Extract the (X, Y) coordinate from the center of the cell holding the provided text.  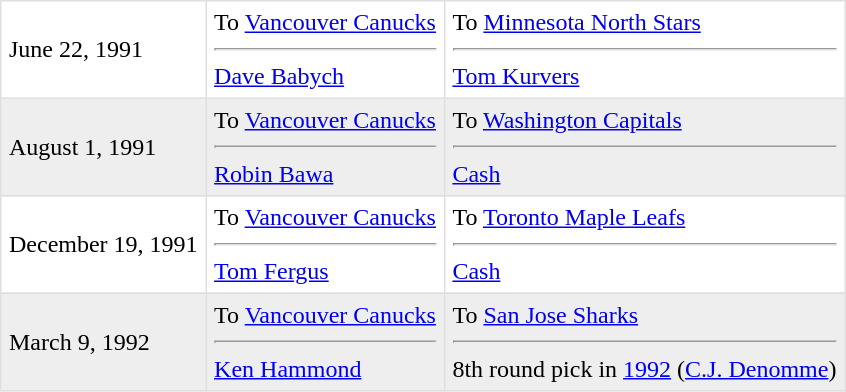
December 19, 1991 (104, 245)
To Vancouver Canucks Dave Babych (325, 50)
March 9, 1992 (104, 342)
June 22, 1991 (104, 50)
To Toronto Maple Leafs Cash (644, 245)
To Washington Capitals Cash (644, 147)
To Vancouver Canucks Ken Hammond (325, 342)
To Minnesota North Stars Tom Kurvers (644, 50)
To Vancouver Canucks Tom Fergus (325, 245)
August 1, 1991 (104, 147)
To Vancouver Canucks Robin Bawa (325, 147)
To San Jose Sharks 8th round pick in 1992 (C.J. Denomme) (644, 342)
